Return the (x, y) coordinate for the center point of the cell that contains the specified text.  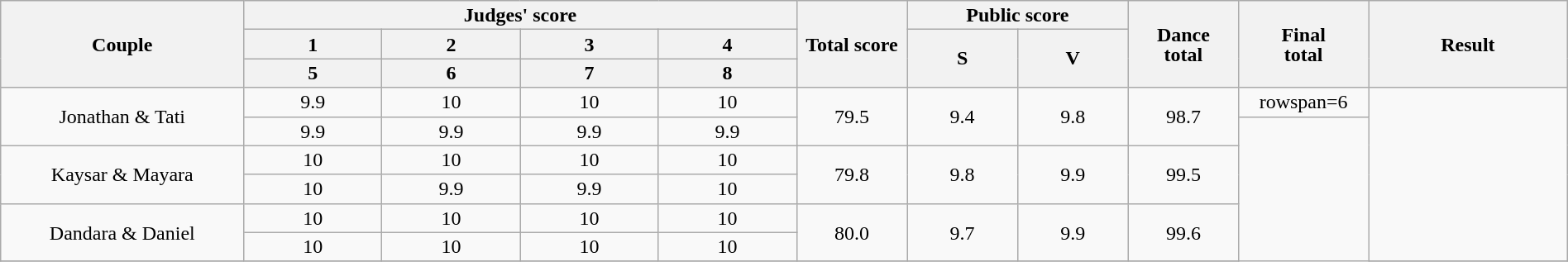
Dancetotal (1183, 45)
79.5 (852, 117)
Result (1469, 45)
Kaysar & Mayara (122, 174)
rowspan=6 (1303, 102)
2 (452, 45)
8 (728, 73)
Total score (852, 45)
80.0 (852, 232)
98.7 (1183, 117)
4 (728, 45)
Finaltotal (1303, 45)
Couple (122, 45)
1 (313, 45)
V (1073, 59)
9.7 (963, 232)
9.4 (963, 117)
6 (452, 73)
S (963, 59)
3 (589, 45)
Jonathan & Tati (122, 117)
7 (589, 73)
5 (313, 73)
99.5 (1183, 174)
Public score (1017, 15)
79.8 (852, 174)
Dandara & Daniel (122, 232)
Judges' score (520, 15)
99.6 (1183, 232)
